Search for the cell housing the specified text and yield its (X, Y) center coordinate. 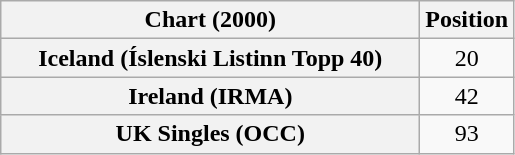
20 (467, 58)
Position (467, 20)
UK Singles (OCC) (210, 134)
Iceland (Íslenski Listinn Topp 40) (210, 58)
42 (467, 96)
93 (467, 134)
Ireland (IRMA) (210, 96)
Chart (2000) (210, 20)
